From the cell containing the given text, extract its center point as (x, y) coordinate. 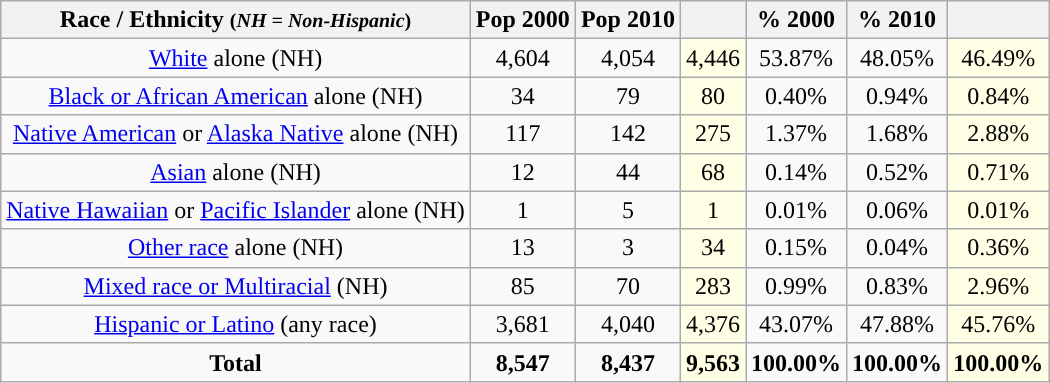
68 (712, 172)
5 (628, 210)
70 (628, 286)
2.88% (998, 134)
0.83% (898, 286)
0.14% (796, 172)
0.04% (898, 248)
4,040 (628, 324)
Total (236, 362)
Pop 2010 (628, 20)
0.36% (998, 248)
2.96% (998, 286)
13 (522, 248)
3,681 (522, 324)
0.15% (796, 248)
0.06% (898, 210)
1.68% (898, 134)
4,376 (712, 324)
0.84% (998, 96)
46.49% (998, 58)
53.87% (796, 58)
1.37% (796, 134)
12 (522, 172)
Other race alone (NH) (236, 248)
4,054 (628, 58)
Pop 2000 (522, 20)
4,604 (522, 58)
43.07% (796, 324)
Hispanic or Latino (any race) (236, 324)
80 (712, 96)
48.05% (898, 58)
44 (628, 172)
0.40% (796, 96)
Black or African American alone (NH) (236, 96)
9,563 (712, 362)
Mixed race or Multiracial (NH) (236, 286)
4,446 (712, 58)
% 2010 (898, 20)
45.76% (998, 324)
Race / Ethnicity (NH = Non-Hispanic) (236, 20)
0.71% (998, 172)
47.88% (898, 324)
3 (628, 248)
8,437 (628, 362)
0.94% (898, 96)
0.52% (898, 172)
Asian alone (NH) (236, 172)
283 (712, 286)
Native American or Alaska Native alone (NH) (236, 134)
79 (628, 96)
8,547 (522, 362)
0.99% (796, 286)
White alone (NH) (236, 58)
85 (522, 286)
142 (628, 134)
% 2000 (796, 20)
117 (522, 134)
Native Hawaiian or Pacific Islander alone (NH) (236, 210)
275 (712, 134)
